Search for the cell housing the specified text and yield its (x, y) center coordinate. 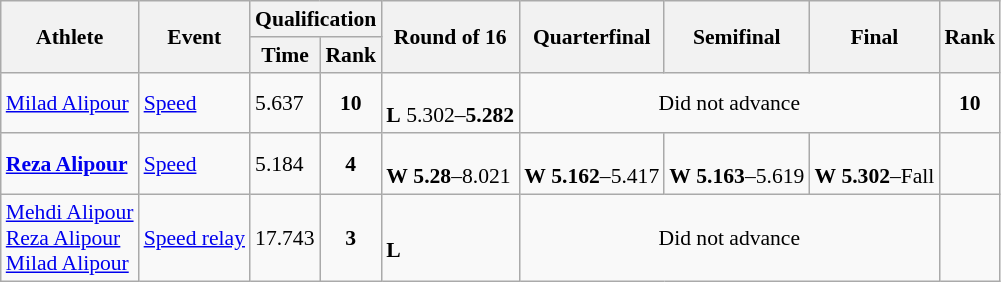
Speed relay (194, 238)
L (450, 238)
Time (285, 55)
4 (350, 164)
W 5.28–8.021 (450, 164)
Semifinal (736, 36)
17.743 (285, 238)
Qualification (316, 19)
5.637 (285, 102)
Event (194, 36)
Milad Alipour (70, 102)
L 5.302–5.282 (450, 102)
5.184 (285, 164)
Mehdi AlipourReza AlipourMilad Alipour (70, 238)
Quarterfinal (592, 36)
Reza Alipour (70, 164)
Round of 16 (450, 36)
W 5.162–5.417 (592, 164)
Athlete (70, 36)
W 5.163–5.619 (736, 164)
W 5.302–Fall (874, 164)
3 (350, 238)
Final (874, 36)
